Capture the cell that displays the provided text and extract its (X, Y) central coordinate. 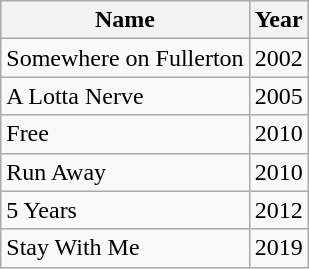
Run Away (125, 172)
Free (125, 134)
2002 (278, 58)
Name (125, 20)
Stay With Me (125, 248)
Year (278, 20)
5 Years (125, 210)
A Lotta Nerve (125, 96)
2019 (278, 248)
2005 (278, 96)
2012 (278, 210)
Somewhere on Fullerton (125, 58)
